Extract the (x, y) coordinate from the center of the cell holding the provided text.  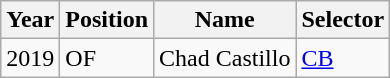
CB (343, 58)
Name (225, 20)
OF (107, 58)
Chad Castillo (225, 58)
Position (107, 20)
Year (30, 20)
Selector (343, 20)
2019 (30, 58)
